Return the (x, y) coordinate for the center point of the cell that contains the specified text.  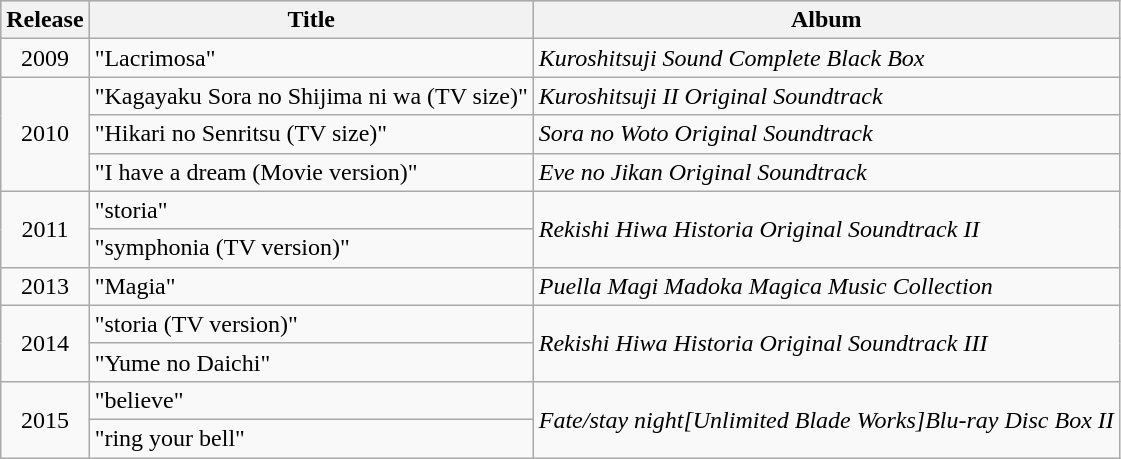
2010 (45, 134)
"symphonia (TV version)" (311, 248)
"storia (TV version)" (311, 324)
"Lacrimosa" (311, 58)
"Hikari no Senritsu (TV size)" (311, 134)
2013 (45, 286)
Title (311, 20)
2015 (45, 419)
2011 (45, 229)
"believe" (311, 400)
"ring your bell" (311, 438)
Eve no Jikan Original Soundtrack (826, 172)
Puella Magi Madoka Magica Music Collection (826, 286)
Release (45, 20)
"Yume no Daichi" (311, 362)
Album (826, 20)
"I have a dream (Movie version)" (311, 172)
Kuroshitsuji Sound Complete Black Box (826, 58)
2009 (45, 58)
Rekishi Hiwa Historia Original Soundtrack III (826, 343)
"Magia" (311, 286)
Rekishi Hiwa Historia Original Soundtrack II (826, 229)
"Kagayaku Sora no Shijima ni wa (TV size)" (311, 96)
Sora no Woto Original Soundtrack (826, 134)
Kuroshitsuji II Original Soundtrack (826, 96)
2014 (45, 343)
"storia" (311, 210)
Fate/stay night[Unlimited Blade Works]Blu-ray Disc Box II (826, 419)
